Extract the (X, Y) coordinate from the center of the cell holding the provided text.  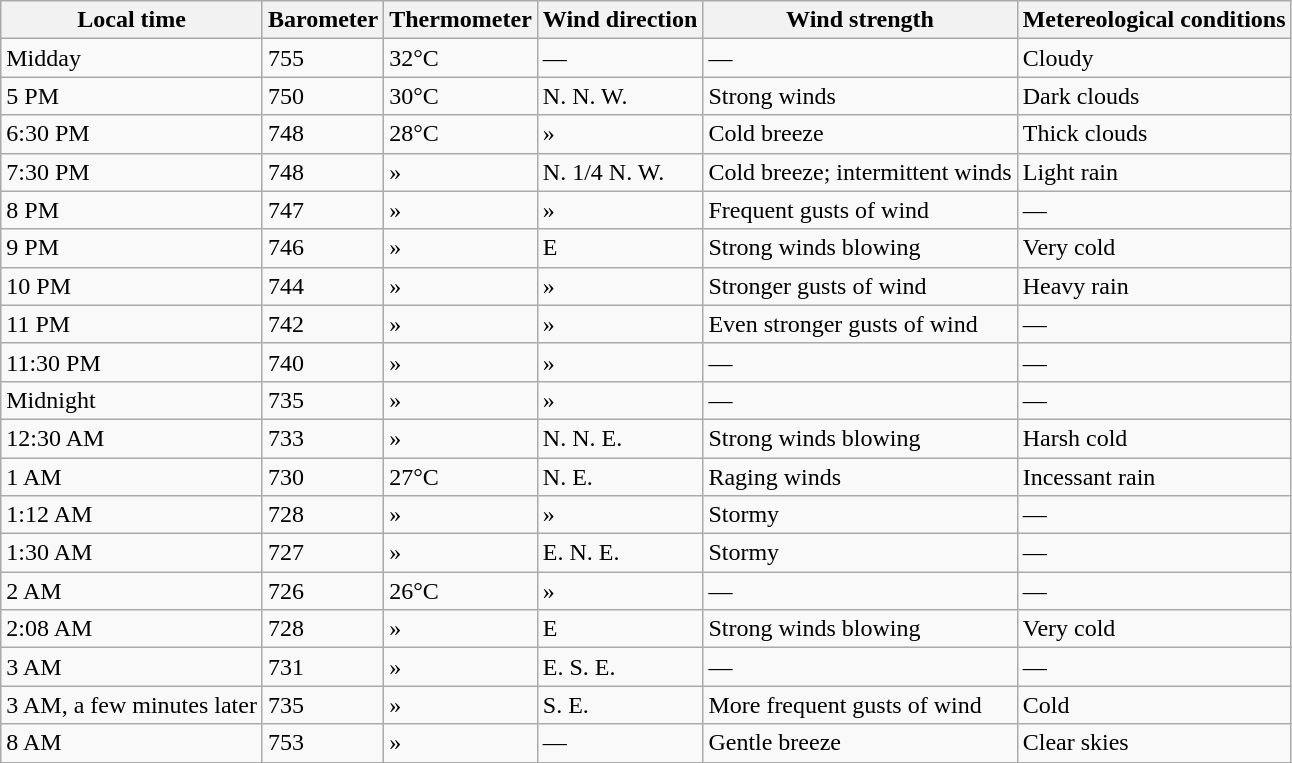
727 (322, 553)
Light rain (1154, 172)
Stronger gusts of wind (860, 286)
28°C (461, 134)
Thermometer (461, 20)
1 AM (132, 477)
746 (322, 248)
Dark clouds (1154, 96)
11:30 PM (132, 362)
747 (322, 210)
Local time (132, 20)
Cold breeze; intermittent winds (860, 172)
8 AM (132, 743)
Strong winds (860, 96)
Clear skies (1154, 743)
12:30 AM (132, 438)
Incessant rain (1154, 477)
Even stronger gusts of wind (860, 324)
Metereological conditions (1154, 20)
9 PM (132, 248)
726 (322, 591)
More frequent gusts of wind (860, 705)
6:30 PM (132, 134)
27°C (461, 477)
750 (322, 96)
Barometer (322, 20)
740 (322, 362)
3 AM, a few minutes later (132, 705)
Cold (1154, 705)
753 (322, 743)
755 (322, 58)
N. E. (620, 477)
Midnight (132, 400)
30°C (461, 96)
32°C (461, 58)
7:30 PM (132, 172)
26°C (461, 591)
8 PM (132, 210)
Wind direction (620, 20)
N. N. W. (620, 96)
E. S. E. (620, 667)
Frequent gusts of wind (860, 210)
Cloudy (1154, 58)
11 PM (132, 324)
10 PM (132, 286)
1:12 AM (132, 515)
3 AM (132, 667)
2 AM (132, 591)
742 (322, 324)
Cold breeze (860, 134)
S. E. (620, 705)
Wind strength (860, 20)
E. N. E. (620, 553)
744 (322, 286)
1:30 AM (132, 553)
N. 1/4 N. W. (620, 172)
2:08 AM (132, 629)
Harsh cold (1154, 438)
730 (322, 477)
Midday (132, 58)
731 (322, 667)
733 (322, 438)
5 PM (132, 96)
Gentle breeze (860, 743)
N. N. E. (620, 438)
Thick clouds (1154, 134)
Raging winds (860, 477)
Heavy rain (1154, 286)
